Provide the [X, Y] coordinate of the cell's center where the given text is located.  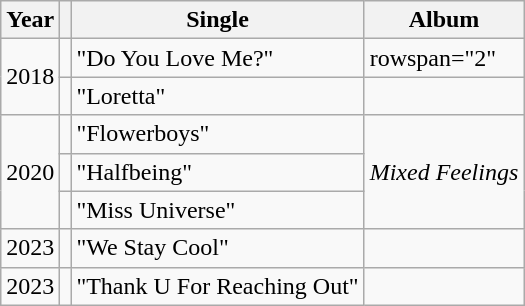
Single [218, 20]
2018 [30, 77]
rowspan="2" [444, 58]
"We Stay Cool" [218, 248]
Year [30, 20]
"Loretta" [218, 96]
"Do You Love Me?" [218, 58]
"Flowerboys" [218, 134]
Mixed Feelings [444, 172]
2020 [30, 172]
Album [444, 20]
"Thank U For Reaching Out" [218, 286]
"Halfbeing" [218, 172]
"Miss Universe" [218, 210]
